From the cell containing the given text, extract its center point as [x, y] coordinate. 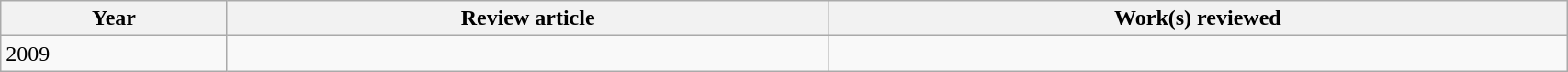
Year [114, 18]
2009 [114, 54]
Review article [527, 18]
Work(s) reviewed [1198, 18]
